Determine the (x, y) coordinate at the center of the cell enclosing the given text.  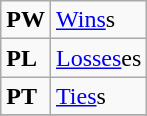
Winss (98, 20)
PL (26, 58)
Losseses (98, 58)
PT (26, 96)
PW (26, 20)
Tiess (98, 96)
